Find where the given text appears and provide that cell's center as (x, y) coordinate. 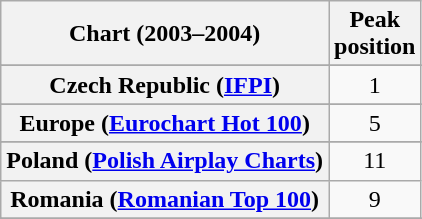
11 (375, 161)
Poland (Polish Airplay Charts) (165, 161)
1 (375, 85)
9 (375, 199)
Peakposition (375, 34)
Europe (Eurochart Hot 100) (165, 123)
5 (375, 123)
Czech Republic (IFPI) (165, 85)
Romania (Romanian Top 100) (165, 199)
Chart (2003–2004) (165, 34)
